Identify which cell holds the provided text, then report its (x, y) central coordinate. 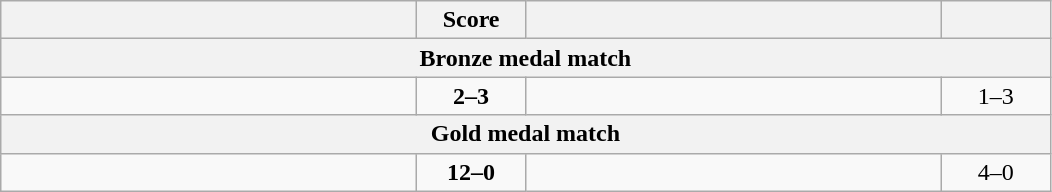
Bronze medal match (526, 58)
Score (472, 20)
Gold medal match (526, 134)
1–3 (996, 96)
12–0 (472, 172)
4–0 (996, 172)
2–3 (472, 96)
